Scan for the cell matching the given text and deliver its (X, Y) coordinate at center. 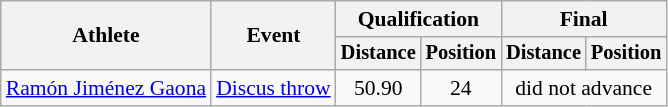
Qualification (418, 19)
did not advance (584, 88)
50.90 (378, 88)
Final (584, 19)
Event (274, 36)
Athlete (106, 36)
Ramón Jiménez Gaona (106, 88)
Discus throw (274, 88)
24 (461, 88)
